Provide the (x, y) coordinate of the cell's center where the given text is located.  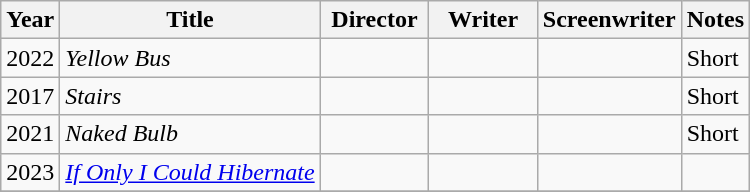
Director (374, 20)
Yellow Bus (190, 58)
Screenwriter (609, 20)
Notes (715, 20)
Year (30, 20)
2021 (30, 134)
Naked Bulb (190, 134)
If Only I Could Hibernate (190, 172)
2023 (30, 172)
Stairs (190, 96)
Writer (484, 20)
2017 (30, 96)
Title (190, 20)
2022 (30, 58)
